Return (x, y) of the center of cell containing provided text 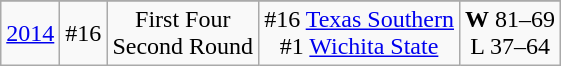
First FourSecond Round (183, 34)
#16 Texas Southern#1 Wichita State (360, 34)
2014 (30, 34)
W 81–69L 37–64 (510, 34)
#16 (84, 34)
